Find where the given text appears and provide that cell's center as [X, Y] coordinate. 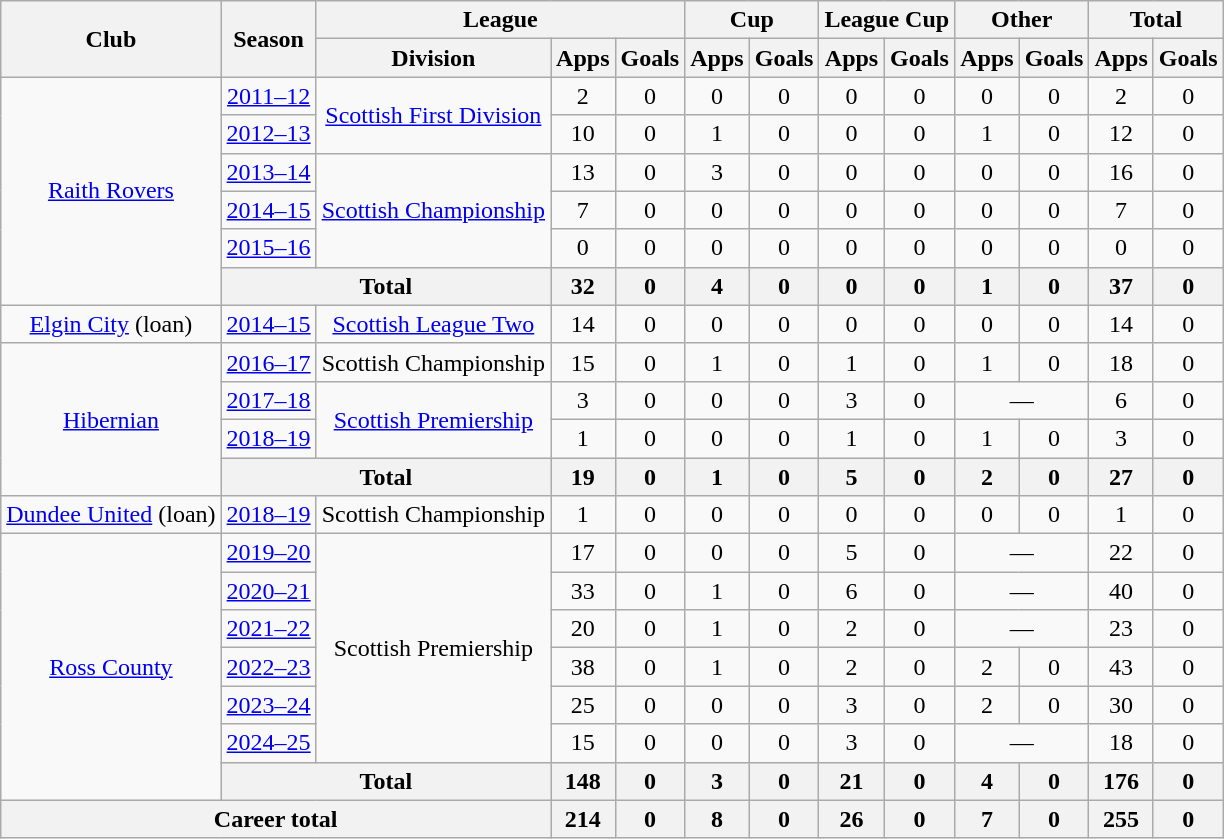
10 [583, 134]
2020–21 [268, 591]
Division [433, 58]
20 [583, 629]
21 [852, 781]
Other [1022, 20]
Scottish First Division [433, 115]
2011–12 [268, 96]
148 [583, 781]
17 [583, 553]
176 [1121, 781]
2023–24 [268, 705]
Career total [276, 819]
37 [1121, 286]
Scottish League Two [433, 324]
2015–16 [268, 248]
2013–14 [268, 172]
Raith Rovers [111, 191]
12 [1121, 134]
32 [583, 286]
Elgin City (loan) [111, 324]
2016–17 [268, 362]
43 [1121, 667]
27 [1121, 477]
40 [1121, 591]
2022–23 [268, 667]
22 [1121, 553]
League Cup [887, 20]
2017–18 [268, 400]
Hibernian [111, 419]
2024–25 [268, 743]
214 [583, 819]
Club [111, 39]
2019–20 [268, 553]
16 [1121, 172]
25 [583, 705]
255 [1121, 819]
26 [852, 819]
Ross County [111, 667]
8 [717, 819]
Season [268, 39]
23 [1121, 629]
38 [583, 667]
Cup [752, 20]
13 [583, 172]
2012–13 [268, 134]
30 [1121, 705]
33 [583, 591]
Dundee United (loan) [111, 515]
19 [583, 477]
League [500, 20]
2021–22 [268, 629]
